From the cell containing the given text, extract its center point as [X, Y] coordinate. 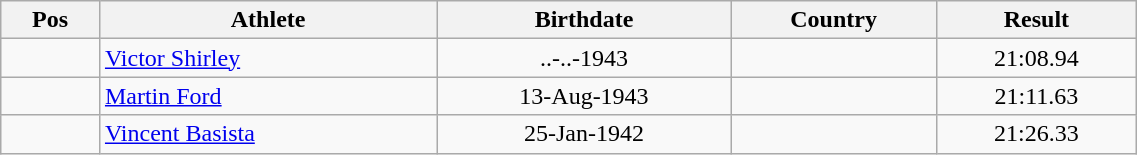
Birthdate [584, 20]
Pos [50, 20]
Country [834, 20]
25-Jan-1942 [584, 134]
Athlete [268, 20]
21:26.33 [1036, 134]
21:08.94 [1036, 58]
Martin Ford [268, 96]
21:11.63 [1036, 96]
Victor Shirley [268, 58]
..-..-1943 [584, 58]
Result [1036, 20]
13-Aug-1943 [584, 96]
Vincent Basista [268, 134]
